Identify which cell holds the provided text, then report its (X, Y) central coordinate. 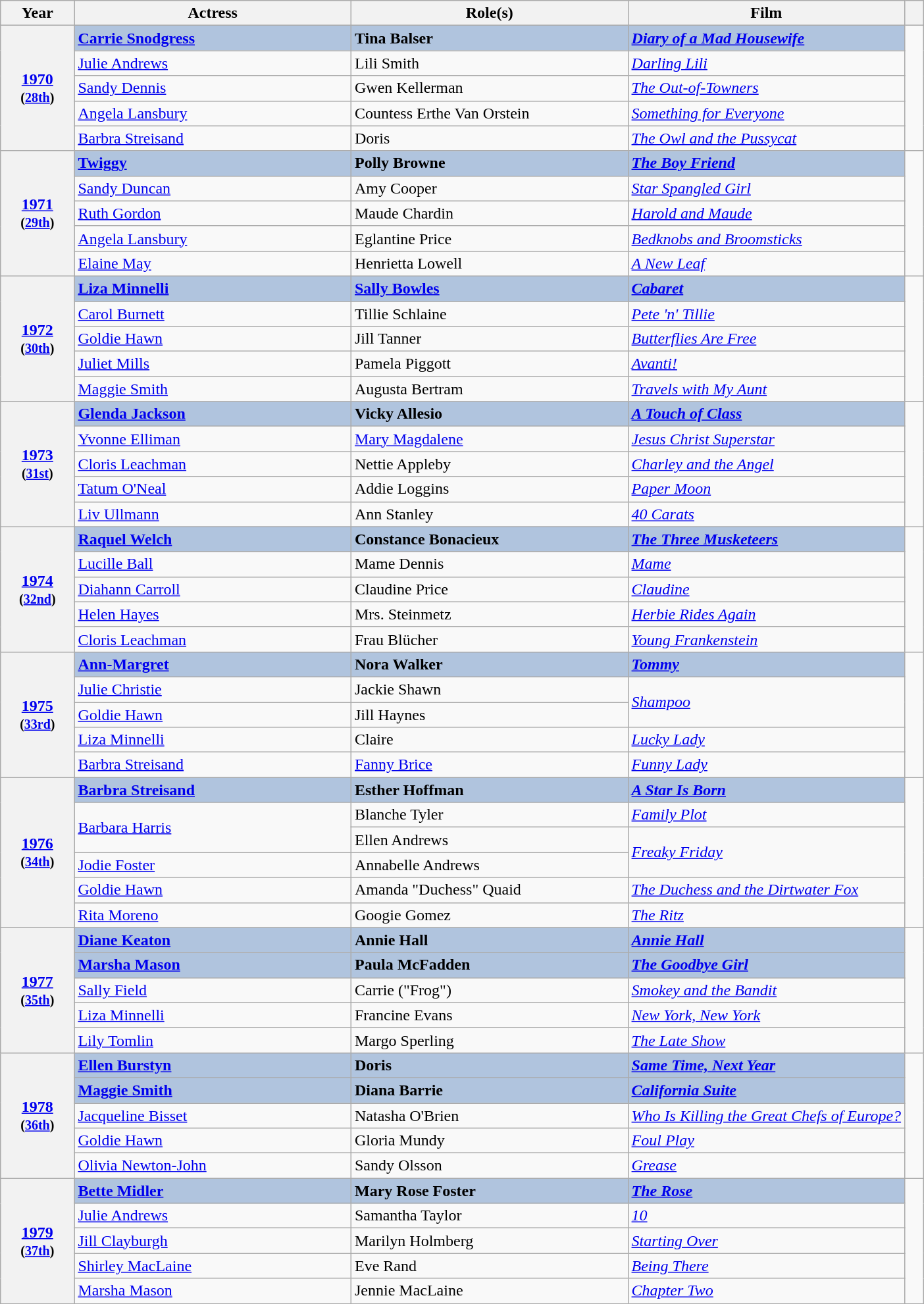
1977 (35th) (38, 990)
Rita Moreno (213, 915)
Cabaret (766, 288)
Carrie Snodgress (213, 38)
Gwen Kellerman (490, 88)
Claudine (766, 589)
Yvonne Elliman (213, 439)
Lucky Lady (766, 740)
Tillie Schlaine (490, 314)
Ruth Gordon (213, 213)
Jacqueline Bisset (213, 1116)
The Three Musketeers (766, 539)
1974 (32nd) (38, 589)
Lily Tomlin (213, 1040)
Chapter Two (766, 1291)
Paper Moon (766, 489)
Butterflies Are Free (766, 339)
Tommy (766, 664)
The Owl and the Pussycat (766, 138)
Mary Magdalene (490, 439)
Glenda Jackson (213, 414)
Avanti! (766, 364)
Olivia Newton-John (213, 1166)
Annabelle Andrews (490, 865)
Jesus Christ Superstar (766, 439)
Same Time, Next Year (766, 1065)
Amanda "Duchess" Quaid (490, 890)
Pamela Piggott (490, 364)
Sandy Dennis (213, 88)
Augusta Bertram (490, 389)
The Ritz (766, 915)
Darling Lili (766, 63)
Sally Bowles (490, 288)
Diana Barrie (490, 1090)
Year (38, 13)
Ann Stanley (490, 514)
Mrs. Steinmetz (490, 614)
Eglantine Price (490, 238)
Blanche Tyler (490, 815)
Vicky Allesio (490, 414)
Starting Over (766, 1241)
Mary Rose Foster (490, 1191)
Bette Midler (213, 1191)
Pete 'n' Tillie (766, 314)
Harold and Maude (766, 213)
Sally Field (213, 990)
Gloria Mundy (490, 1141)
Barbara Harris (213, 827)
Tina Balser (490, 38)
Jennie MacLaine (490, 1291)
Samantha Taylor (490, 1216)
Family Plot (766, 815)
1975 (33rd) (38, 714)
Raquel Welch (213, 539)
Juliet Mills (213, 364)
California Suite (766, 1090)
1971 (29th) (38, 213)
Googie Gomez (490, 915)
Henrietta Lowell (490, 263)
1979 (37th) (38, 1241)
The Late Show (766, 1040)
Diahann Carroll (213, 589)
Actress (213, 13)
A New Leaf (766, 263)
Esther Hoffman (490, 790)
Constance Bonacieux (490, 539)
Julie Christie (213, 689)
Jill Haynes (490, 714)
Young Frankenstein (766, 639)
Marilyn Holmberg (490, 1241)
1970 (28th) (38, 88)
Charley and the Angel (766, 464)
40 Carats (766, 514)
The Goodbye Girl (766, 965)
Jill Clayburgh (213, 1241)
Helen Hayes (213, 614)
Frau Blücher (490, 639)
Twiggy (213, 163)
Polly Browne (490, 163)
Grease (766, 1166)
Addie Loggins (490, 489)
Mame Dennis (490, 564)
Foul Play (766, 1141)
The Rose (766, 1191)
Jackie Shawn (490, 689)
Tatum O'Neal (213, 489)
Lili Smith (490, 63)
Lucille Ball (213, 564)
1972 (30th) (38, 338)
Liv Ullmann (213, 514)
Herbie Rides Again (766, 614)
1973 (31st) (38, 464)
Film (766, 13)
Nettie Appleby (490, 464)
Bedknobs and Broomsticks (766, 238)
1978 (36th) (38, 1115)
Diary of a Mad Housewife (766, 38)
Being There (766, 1266)
The Boy Friend (766, 163)
Elaine May (213, 263)
Carol Burnett (213, 314)
Who Is Killing the Great Chefs of Europe? (766, 1116)
New York, New York (766, 1015)
A Star Is Born (766, 790)
1976 (34th) (38, 852)
The Out-of-Towners (766, 88)
Shampoo (766, 702)
Ellen Andrews (490, 840)
Paula McFadden (490, 965)
Shirley MacLaine (213, 1266)
Claudine Price (490, 589)
The Duchess and the Dirtwater Fox (766, 890)
Mame (766, 564)
Amy Cooper (490, 188)
Maude Chardin (490, 213)
Funny Lady (766, 765)
Ann-Margret (213, 664)
Travels with My Aunt (766, 389)
Countess Erthe Van Orstein (490, 113)
Jill Tanner (490, 339)
Ellen Burstyn (213, 1065)
Fanny Brice (490, 765)
Nora Walker (490, 664)
A Touch of Class (766, 414)
Sandy Olsson (490, 1166)
Claire (490, 740)
Margo Sperling (490, 1040)
Star Spangled Girl (766, 188)
Smokey and the Bandit (766, 990)
Role(s) (490, 13)
10 (766, 1216)
Something for Everyone (766, 113)
Diane Keaton (213, 940)
Carrie ("Frog") (490, 990)
Francine Evans (490, 1015)
Jodie Foster (213, 865)
Freaky Friday (766, 852)
Sandy Duncan (213, 188)
Natasha O'Brien (490, 1116)
Eve Rand (490, 1266)
